Extract the (x, y) coordinate from the center of the cell holding the provided text.  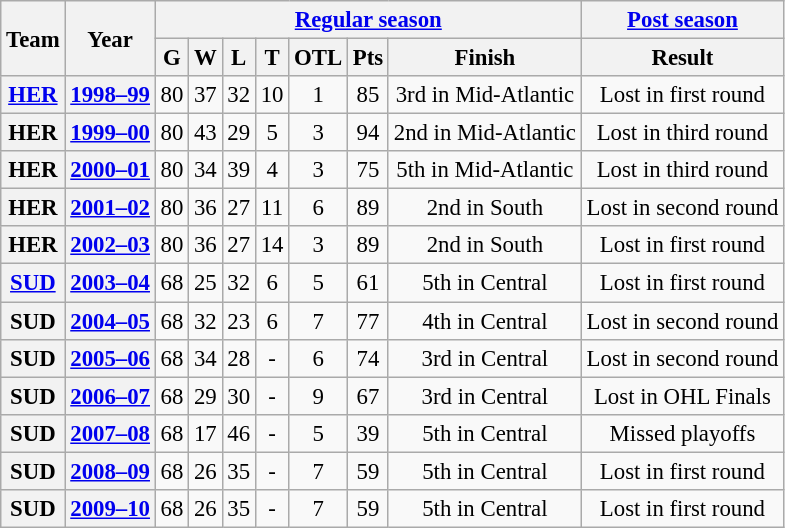
1998–99 (110, 95)
Pts (368, 58)
Finish (484, 58)
30 (238, 396)
94 (368, 133)
1999–00 (110, 133)
10 (272, 95)
2nd in Mid-Atlantic (484, 133)
2009–10 (110, 509)
2007–08 (110, 433)
2000–01 (110, 170)
28 (238, 358)
G (172, 58)
9 (318, 396)
11 (272, 208)
4th in Central (484, 321)
Missed playoffs (682, 433)
Result (682, 58)
46 (238, 433)
W (206, 58)
61 (368, 283)
2001–02 (110, 208)
1 (318, 95)
5th in Mid-Atlantic (484, 170)
Team (33, 38)
L (238, 58)
4 (272, 170)
43 (206, 133)
75 (368, 170)
Lost in OHL Finals (682, 396)
25 (206, 283)
37 (206, 95)
OTL (318, 58)
Post season (682, 20)
2002–03 (110, 245)
14 (272, 245)
3rd in Mid-Atlantic (484, 95)
2008–09 (110, 471)
23 (238, 321)
Year (110, 38)
74 (368, 358)
67 (368, 396)
2006–07 (110, 396)
Regular season (368, 20)
77 (368, 321)
2005–06 (110, 358)
17 (206, 433)
85 (368, 95)
2003–04 (110, 283)
T (272, 58)
2004–05 (110, 321)
